Locate the cell with the specified text and output its [X, Y] center coordinate. 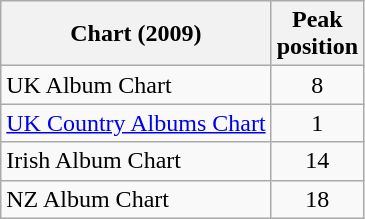
UK Country Albums Chart [136, 123]
14 [317, 161]
8 [317, 85]
Irish Album Chart [136, 161]
Peakposition [317, 34]
18 [317, 199]
Chart (2009) [136, 34]
1 [317, 123]
UK Album Chart [136, 85]
NZ Album Chart [136, 199]
